From the cell containing the given text, extract its center point as (x, y) coordinate. 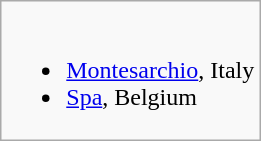
Montesarchio, Italy Spa, Belgium (130, 71)
